Scan for the cell matching the given text and deliver its [x, y] coordinate at center. 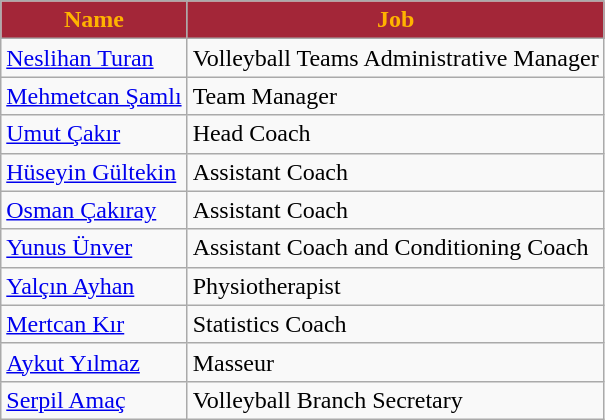
Serpil Amaç [94, 400]
Yunus Ünver [94, 248]
Physiotherapist [396, 286]
Assistant Coach and Conditioning Coach [396, 248]
Mehmetcan Şamlı [94, 96]
Volleyball Teams Administrative Manager [396, 58]
Mertcan Kır [94, 324]
Head Coach [396, 134]
Neslihan Turan [94, 58]
Aykut Yılmaz [94, 362]
Job [396, 20]
Volleyball Branch Secretary [396, 400]
Name [94, 20]
Osman Çakıray [94, 210]
Umut Çakır [94, 134]
Yalçın Ayhan [94, 286]
Hüseyin Gültekin [94, 172]
Team Manager [396, 96]
Masseur [396, 362]
Statistics Coach [396, 324]
